Determine the [x, y] coordinate at the center of the cell enclosing the given text.  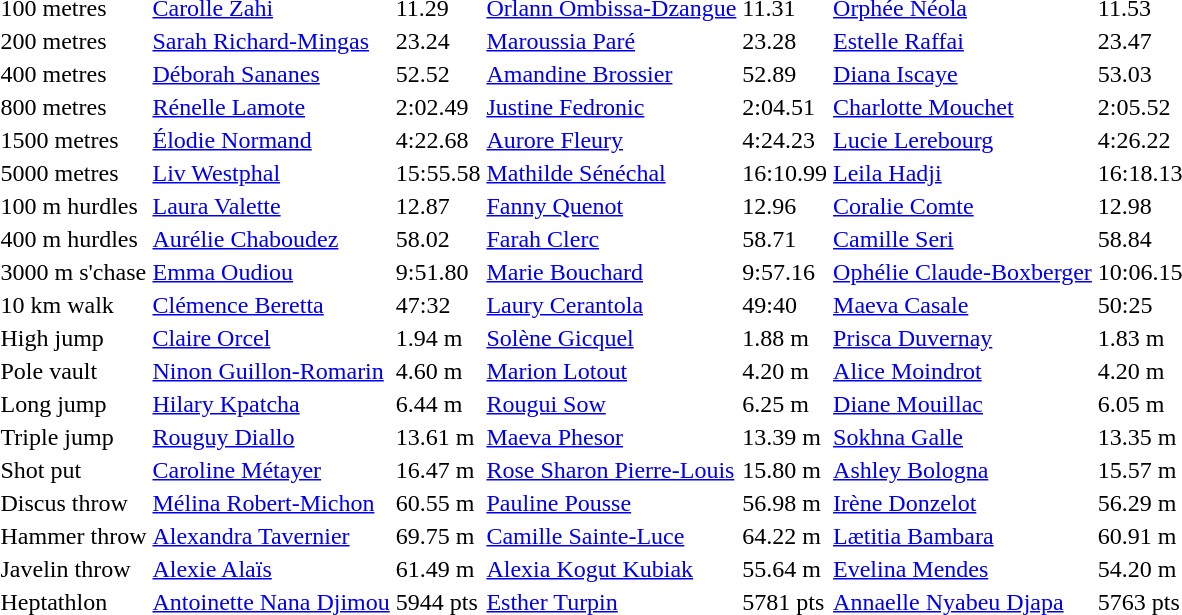
Sarah Richard-Mingas [271, 41]
Charlotte Mouchet [963, 107]
Sokhna Galle [963, 437]
9:51.80 [438, 272]
2:04.51 [785, 107]
6.25 m [785, 404]
4:22.68 [438, 140]
Alexandra Tavernier [271, 536]
Amandine Brossier [612, 74]
Maeva Casale [963, 305]
Rose Sharon Pierre-Louis [612, 470]
9:57.16 [785, 272]
16:10.99 [785, 173]
Caroline Métayer [271, 470]
55.64 m [785, 569]
Alice Moindrot [963, 371]
Ninon Guillon-Romarin [271, 371]
Mélina Robert-Michon [271, 503]
13.61 m [438, 437]
Aurore Fleury [612, 140]
60.55 m [438, 503]
2:02.49 [438, 107]
Justine Fedronic [612, 107]
Marie Bouchard [612, 272]
Ashley Bologna [963, 470]
Camille Seri [963, 239]
Déborah Sananes [271, 74]
Lætitia Bambara [963, 536]
Liv Westphal [271, 173]
15:55.58 [438, 173]
12.87 [438, 206]
Laury Cerantola [612, 305]
Irène Donzelot [963, 503]
47:32 [438, 305]
Emma Oudiou [271, 272]
Fanny Quenot [612, 206]
Élodie Normand [271, 140]
Aurélie Chaboudez [271, 239]
Solène Gicquel [612, 338]
Alexie Alaïs [271, 569]
Diana Iscaye [963, 74]
Claire Orcel [271, 338]
61.49 m [438, 569]
6.44 m [438, 404]
49:40 [785, 305]
52.89 [785, 74]
1.94 m [438, 338]
52.52 [438, 74]
Laura Valette [271, 206]
Leila Hadji [963, 173]
Lucie Lerebourg [963, 140]
Clémence Beretta [271, 305]
Farah Clerc [612, 239]
Hilary Kpatcha [271, 404]
56.98 m [785, 503]
12.96 [785, 206]
Ophélie Claude-Boxberger [963, 272]
4:24.23 [785, 140]
13.39 m [785, 437]
23.24 [438, 41]
Estelle Raffai [963, 41]
Marion Lotout [612, 371]
Evelina Mendes [963, 569]
Coralie Comte [963, 206]
Alexia Kogut Kubiak [612, 569]
58.02 [438, 239]
23.28 [785, 41]
Maeva Phesor [612, 437]
1.88 m [785, 338]
58.71 [785, 239]
Rénelle Lamote [271, 107]
4.60 m [438, 371]
Camille Sainte-Luce [612, 536]
Diane Mouillac [963, 404]
Mathilde Sénéchal [612, 173]
Maroussia Paré [612, 41]
Rouguy Diallo [271, 437]
15.80 m [785, 470]
Prisca Duvernay [963, 338]
69.75 m [438, 536]
Pauline Pousse [612, 503]
16.47 m [438, 470]
4.20 m [785, 371]
64.22 m [785, 536]
Rougui Sow [612, 404]
